Return the [x, y] coordinate for the center point of the cell that contains the specified text.  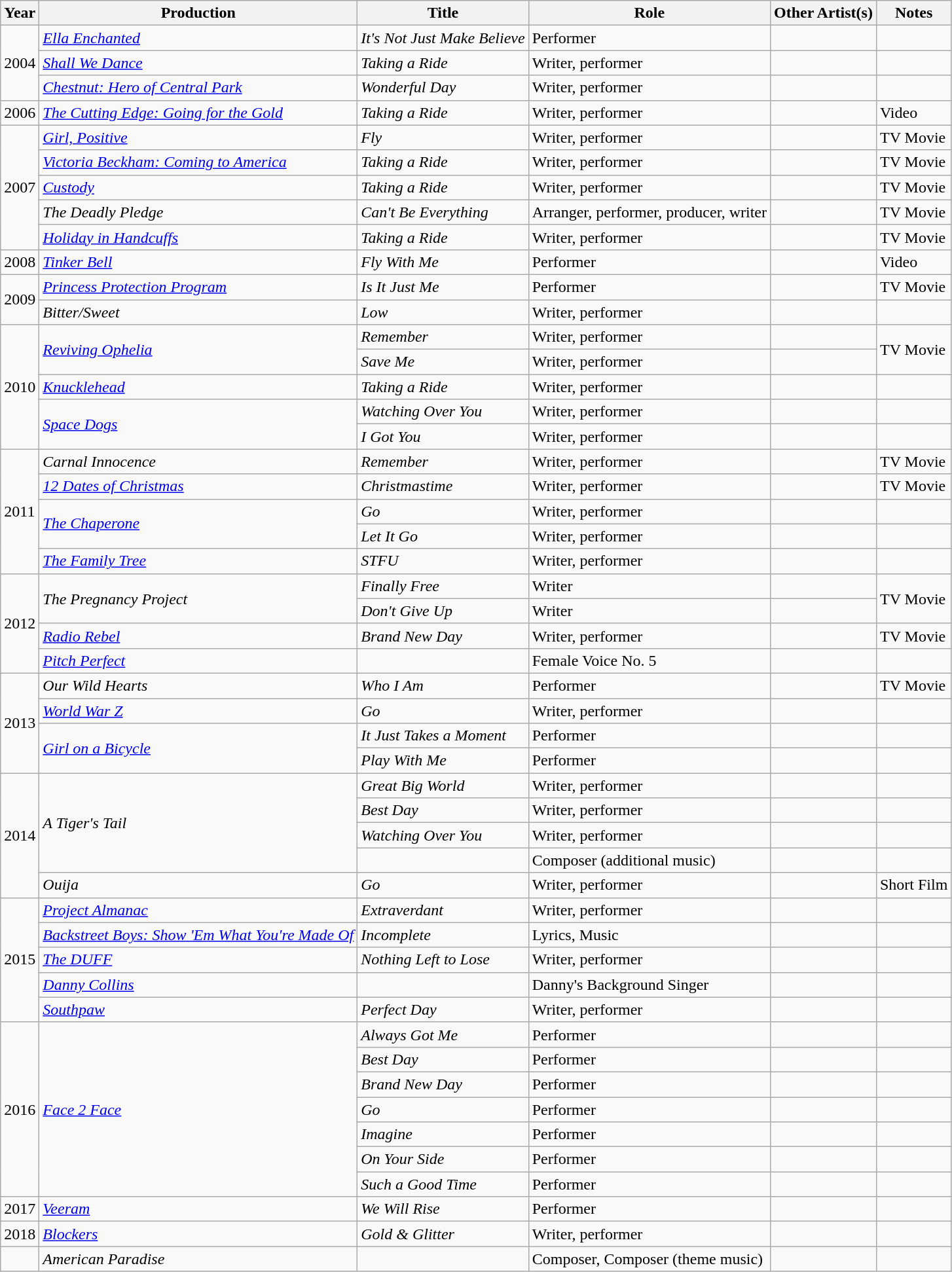
Lyrics, Music [650, 935]
Who I Am [443, 685]
Ella Enchanted [198, 38]
A Tiger's Tail [198, 823]
Composer (additional music) [650, 860]
Great Big World [443, 786]
Title [443, 13]
Tinker Bell [198, 262]
We Will Rise [443, 1209]
Perfect Day [443, 1009]
Production [198, 13]
Bitter/Sweet [198, 312]
Arranger, performer, producer, writer [650, 212]
Female Voice No. 5 [650, 661]
Always Got Me [443, 1034]
Other Artist(s) [824, 13]
Custody [198, 187]
Girl, Positive [198, 137]
Incomplete [443, 935]
2014 [20, 835]
2010 [20, 387]
World War Z [198, 710]
Finally Free [443, 586]
2017 [20, 1209]
Low [443, 312]
Notes [913, 13]
Danny Collins [198, 985]
It's Not Just Make Believe [443, 38]
Is It Just Me [443, 287]
Project Almanac [198, 910]
Pitch Perfect [198, 661]
2018 [20, 1234]
Danny's Background Singer [650, 985]
Princess Protection Program [198, 287]
STFU [443, 561]
Christmastime [443, 486]
2011 [20, 511]
Our Wild Hearts [198, 685]
Role [650, 13]
12 Dates of Christmas [198, 486]
Fly [443, 137]
Composer, Composer (theme music) [650, 1259]
Blockers [198, 1234]
Face 2 Face [198, 1109]
Fly With Me [443, 262]
The Cutting Edge: Going for the Gold [198, 113]
Gold & Glitter [443, 1234]
Year [20, 13]
2006 [20, 113]
Wonderful Day [443, 88]
Short Film [913, 885]
Ouija [198, 885]
I Got You [443, 437]
It Just Takes a Moment [443, 736]
The Chaperone [198, 524]
Don't Give Up [443, 611]
Chestnut: Hero of Central Park [198, 88]
The Pregnancy Project [198, 598]
2008 [20, 262]
Shall We Dance [198, 63]
2007 [20, 187]
The Family Tree [198, 561]
2013 [20, 723]
Let It Go [443, 536]
2012 [20, 623]
Extraverdant [443, 910]
Veeram [198, 1209]
Imagine [443, 1135]
2015 [20, 960]
Radio Rebel [198, 636]
The DUFF [198, 960]
Knucklehead [198, 387]
2004 [20, 63]
Backstreet Boys: Show 'Em What You're Made Of [198, 935]
Such a Good Time [443, 1184]
Space Dogs [198, 424]
Nothing Left to Lose [443, 960]
Victoria Beckham: Coming to America [198, 162]
The Deadly Pledge [198, 212]
Holiday in Handcuffs [198, 237]
On Your Side [443, 1159]
Can't Be Everything [443, 212]
Play With Me [443, 761]
2009 [20, 299]
Girl on a Bicycle [198, 748]
2016 [20, 1109]
Save Me [443, 362]
Southpaw [198, 1009]
Carnal Innocence [198, 462]
Reviving Ophelia [198, 350]
American Paradise [198, 1259]
